Return [x, y] of the center of cell containing provided text 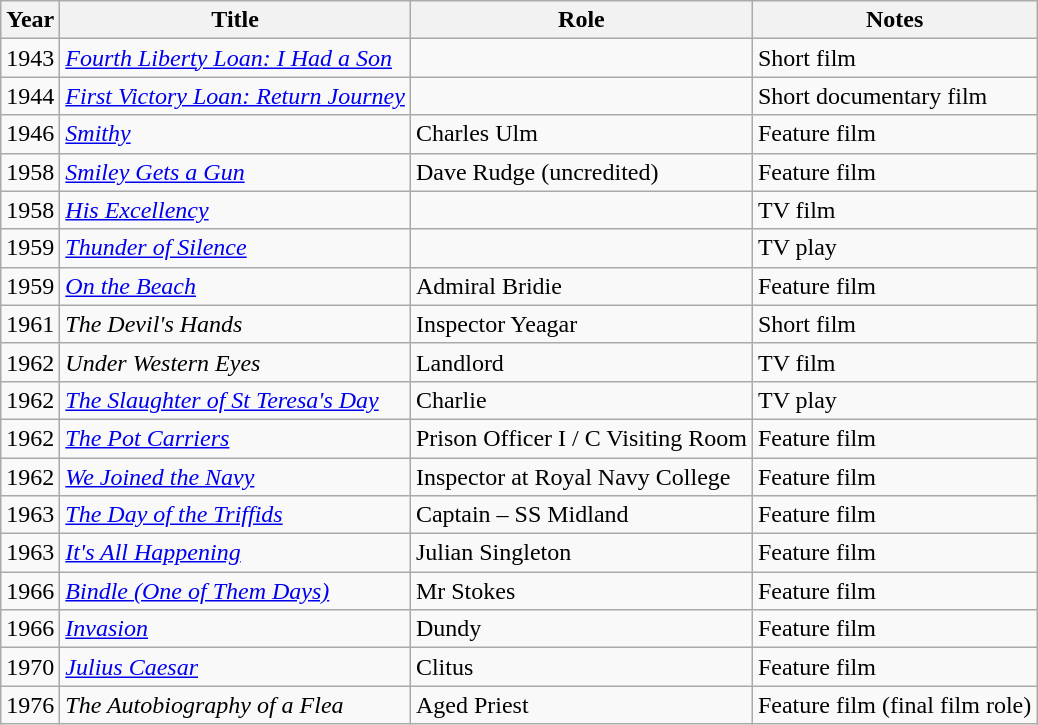
1961 [30, 324]
Mr Stokes [581, 591]
Captain – SS Midland [581, 515]
We Joined the Navy [236, 477]
Bindle (One of Them Days) [236, 591]
1943 [30, 58]
1976 [30, 705]
Dundy [581, 629]
First Victory Loan: Return Journey [236, 96]
Admiral Bridie [581, 286]
1944 [30, 96]
Title [236, 20]
Inspector Yeagar [581, 324]
Feature film (final film role) [894, 705]
The Autobiography of a Flea [236, 705]
His Excellency [236, 210]
Invasion [236, 629]
Short documentary film [894, 96]
Smithy [236, 134]
Clitus [581, 667]
The Pot Carriers [236, 438]
The Slaughter of St Teresa's Day [236, 400]
1970 [30, 667]
Under Western Eyes [236, 362]
Charles Ulm [581, 134]
Role [581, 20]
Year [30, 20]
Julian Singleton [581, 553]
Aged Priest [581, 705]
Fourth Liberty Loan: I Had a Son [236, 58]
Inspector at Royal Navy College [581, 477]
Landlord [581, 362]
On the Beach [236, 286]
Prison Officer I / C Visiting Room [581, 438]
Dave Rudge (uncredited) [581, 172]
Notes [894, 20]
It's All Happening [236, 553]
Smiley Gets a Gun [236, 172]
1946 [30, 134]
Charlie [581, 400]
Thunder of Silence [236, 248]
The Day of the Triffids [236, 515]
Julius Caesar [236, 667]
The Devil's Hands [236, 324]
